From the cell containing the given text, extract its center point as (X, Y) coordinate. 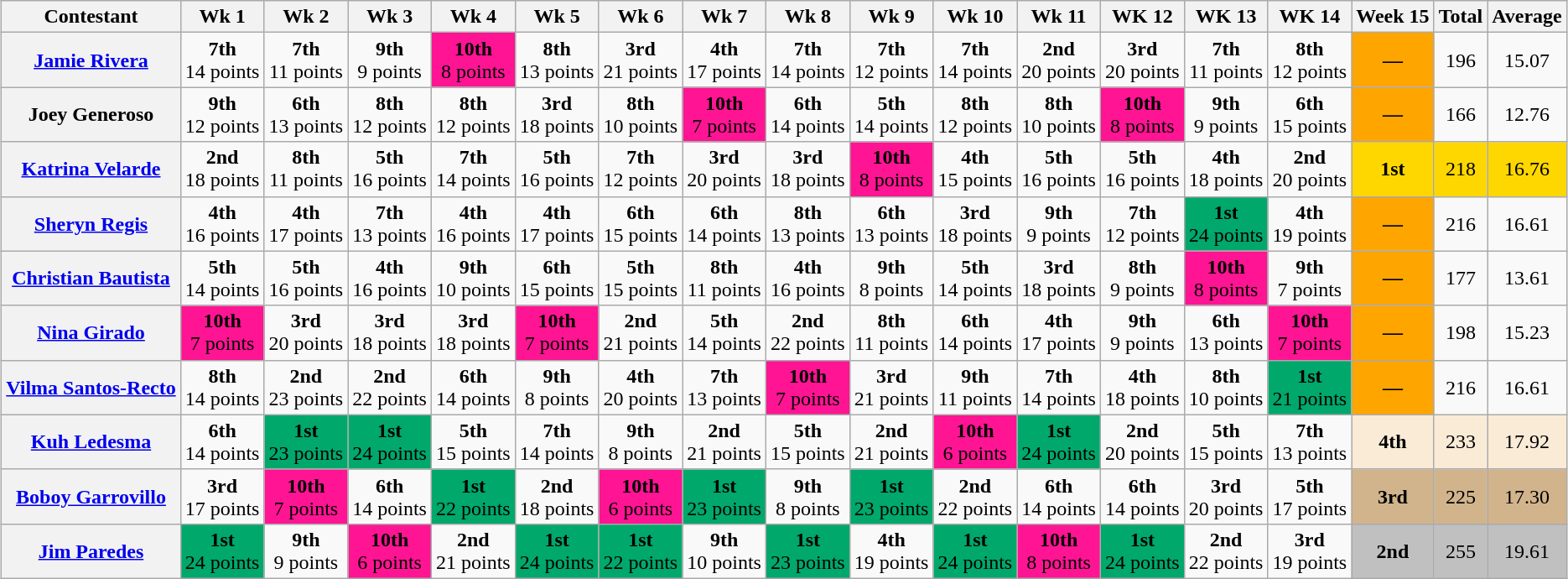
Wk 5 (557, 17)
Average (1528, 17)
3rd 17 points (222, 497)
225 (1461, 497)
Nina Girado (91, 332)
5th 17 points (1310, 497)
15.07 (1528, 60)
255 (1461, 550)
8th 14 points (222, 388)
16.76 (1528, 170)
9th 11 points (975, 388)
Sheryn Regis (91, 223)
3rd 19 points (1310, 550)
233 (1461, 441)
13.61 (1528, 279)
Jamie Rivera (91, 60)
4th 20 points (641, 388)
Total (1461, 17)
9th 7 points (1310, 279)
Joey Generoso (91, 114)
Week 15 (1393, 17)
Wk 9 (891, 17)
WK 14 (1310, 17)
19.61 (1528, 550)
177 (1461, 279)
4th (1393, 441)
9th 12 points (222, 114)
4th 15 points (975, 170)
Christian Bautista (91, 279)
Wk 8 (807, 17)
8th 9 points (1142, 279)
Kuh Ledesma (91, 441)
166 (1461, 114)
12.76 (1528, 114)
Wk 3 (390, 17)
198 (1461, 332)
Jim Paredes (91, 550)
196 (1461, 60)
Katrina Velarde (91, 170)
2nd (1393, 550)
Boboy Garrovillo (91, 497)
1st 21 points (1310, 388)
Wk 6 (641, 17)
WK 12 (1142, 17)
Wk 7 (724, 17)
Wk 4 (473, 17)
15.23 (1528, 332)
Wk 1 (222, 17)
17.30 (1528, 497)
7th14 points (222, 60)
Wk 11 (1059, 17)
Vilma Santos-Recto (91, 388)
2nd 23 points (306, 388)
1st24 points (390, 441)
218 (1461, 170)
Contestant (91, 17)
Wk 10 (975, 17)
WK 13 (1226, 17)
17.92 (1528, 441)
Wk 2 (306, 17)
3rd (1393, 497)
1st (1393, 170)
